Detect which cell encompasses the target text, then output its [X, Y] center coordinate. 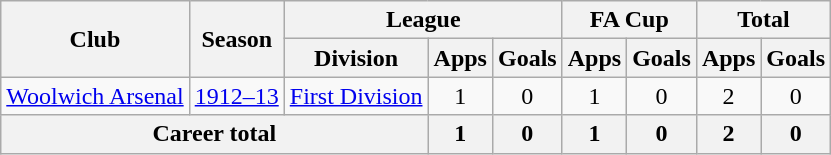
Woolwich Arsenal [95, 96]
First Division [356, 96]
Career total [214, 134]
Season [236, 39]
1912–13 [236, 96]
Club [95, 39]
Division [356, 58]
Total [763, 20]
FA Cup [629, 20]
League [423, 20]
